Output the (x, y) coordinate of the center of the cell containing the given text.  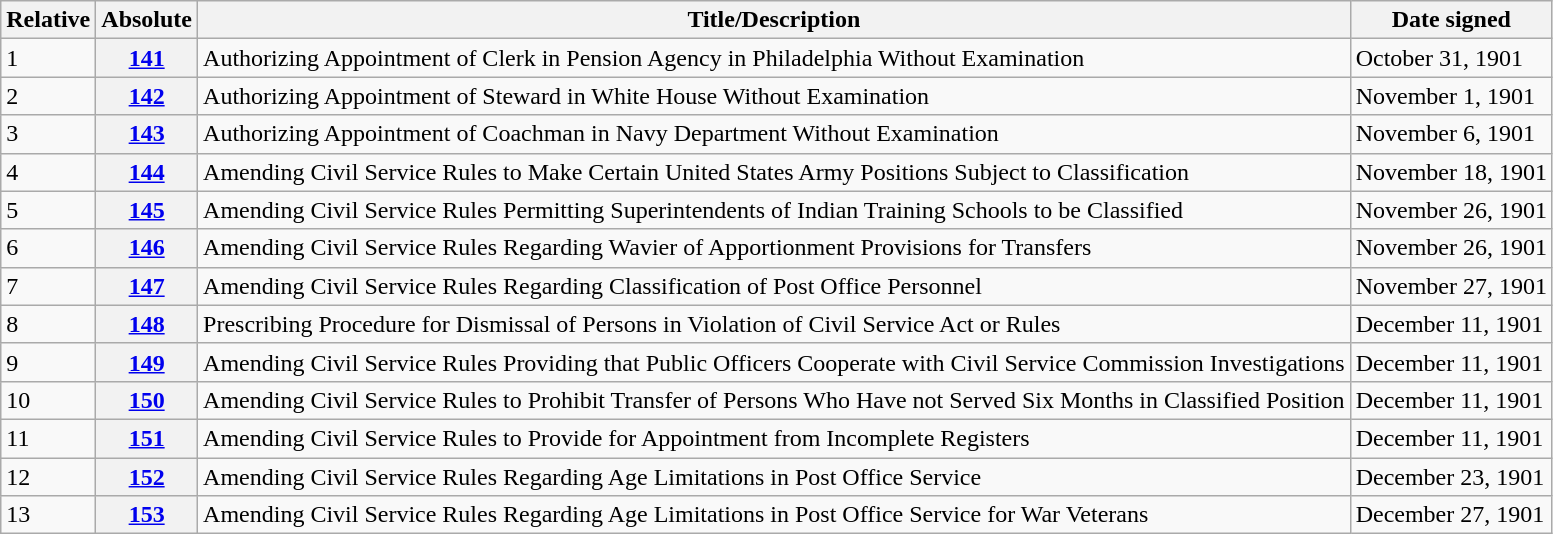
November 6, 1901 (1451, 134)
Absolute (147, 20)
Amending Civil Service Rules Regarding Wavier of Apportionment Provisions for Transfers (774, 248)
141 (147, 58)
Amending Civil Service Rules Regarding Classification of Post Office Personnel (774, 286)
November 27, 1901 (1451, 286)
144 (147, 172)
December 23, 1901 (1451, 477)
152 (147, 477)
Authorizing Appointment of Coachman in Navy Department Without Examination (774, 134)
Relative (48, 20)
143 (147, 134)
11 (48, 438)
Date signed (1451, 20)
12 (48, 477)
Amending Civil Service Rules to Prohibit Transfer of Persons Who Have not Served Six Months in Classified Position (774, 400)
153 (147, 515)
Authorizing Appointment of Clerk in Pension Agency in Philadelphia Without Examination (774, 58)
Title/Description (774, 20)
Amending Civil Service Rules Providing that Public Officers Cooperate with Civil Service Commission Investigations (774, 362)
Amending Civil Service Rules Regarding Age Limitations in Post Office Service for War Veterans (774, 515)
Authorizing Appointment of Steward in White House Without Examination (774, 96)
147 (147, 286)
10 (48, 400)
December 27, 1901 (1451, 515)
8 (48, 324)
Prescribing Procedure for Dismissal of Persons in Violation of Civil Service Act or Rules (774, 324)
1 (48, 58)
6 (48, 248)
November 1, 1901 (1451, 96)
150 (147, 400)
October 31, 1901 (1451, 58)
145 (147, 210)
Amending Civil Service Rules Permitting Superintendents of Indian Training Schools to be Classified (774, 210)
7 (48, 286)
Amending Civil Service Rules to Provide for Appointment from Incomplete Registers (774, 438)
149 (147, 362)
142 (147, 96)
13 (48, 515)
5 (48, 210)
4 (48, 172)
9 (48, 362)
3 (48, 134)
146 (147, 248)
148 (147, 324)
Amending Civil Service Rules Regarding Age Limitations in Post Office Service (774, 477)
Amending Civil Service Rules to Make Certain United States Army Positions Subject to Classification (774, 172)
2 (48, 96)
151 (147, 438)
November 18, 1901 (1451, 172)
